Return the [x, y] coordinate for the center point of the cell that contains the specified text.  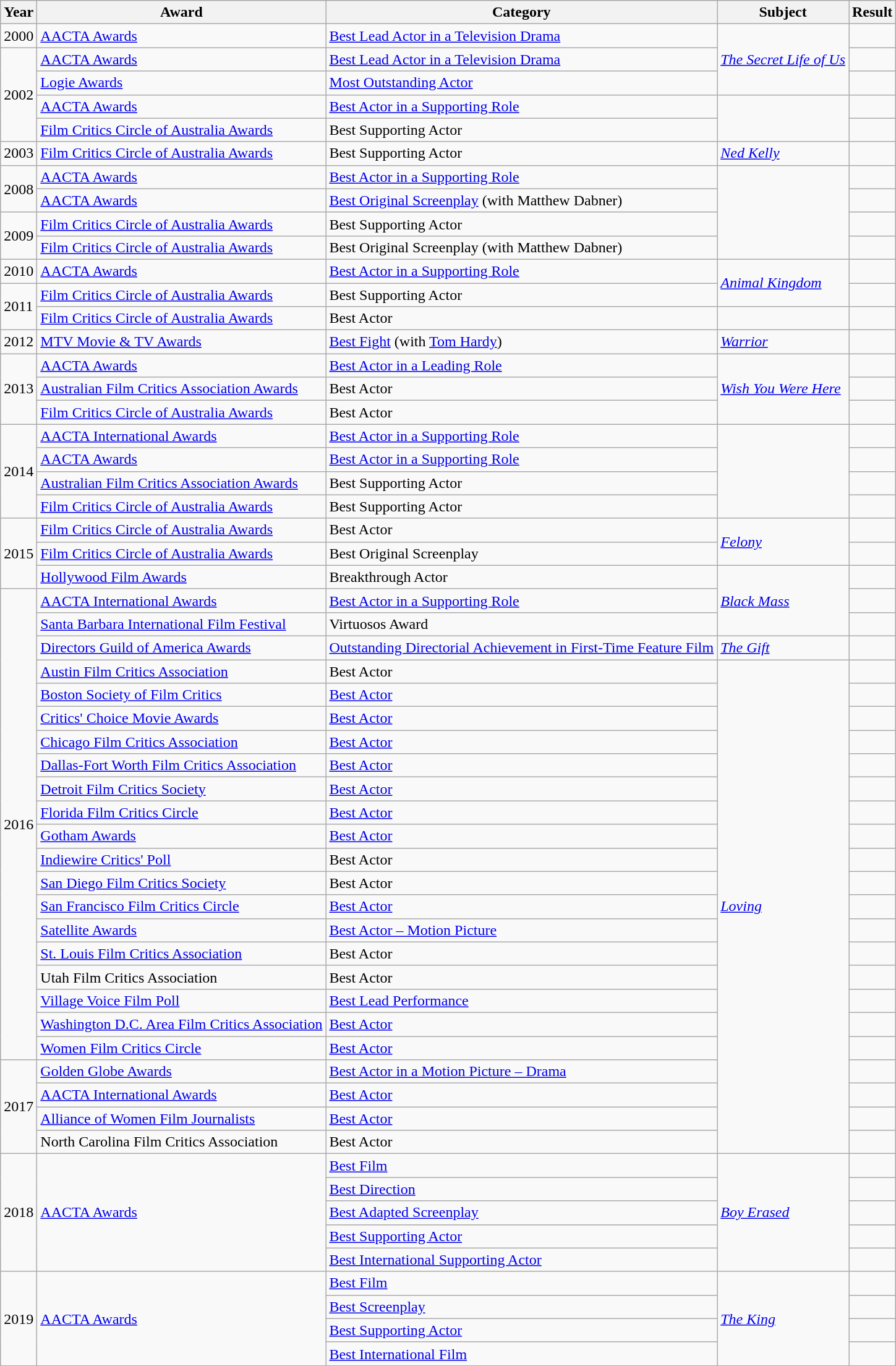
Boy Erased [783, 1213]
St. Louis Film Critics Association [182, 954]
Alliance of Women Film Journalists [182, 1119]
Wish You Were Here [783, 389]
Category [522, 12]
Outstanding Directorial Achievement in First-Time Feature Film [522, 647]
Loving [783, 907]
Village Voice Film Poll [182, 1001]
Best Direction [522, 1189]
Indiewire Critics' Poll [182, 860]
2003 [19, 153]
The Secret Life of Us [783, 59]
Washington D.C. Area Film Critics Association [182, 1024]
2015 [19, 553]
2012 [19, 342]
Critics' Choice Movie Awards [182, 719]
2014 [19, 471]
2016 [19, 824]
Best Adapted Screenplay [522, 1213]
Best Actor in a Leading Role [522, 365]
Best Fight (with Tom Hardy) [522, 342]
2009 [19, 236]
Chicago Film Critics Association [182, 742]
2011 [19, 307]
Utah Film Critics Association [182, 977]
Austin Film Critics Association [182, 671]
Subject [783, 12]
The Gift [783, 647]
2019 [19, 1318]
Hollywood Film Awards [182, 577]
San Francisco Film Critics Circle [182, 907]
Directors Guild of America Awards [182, 647]
Best Lead Performance [522, 1001]
Best Actor – Motion Picture [522, 930]
2010 [19, 271]
Boston Society of Film Critics [182, 695]
North Carolina Film Critics Association [182, 1142]
Black Mass [783, 600]
The King [783, 1318]
Detroit Film Critics Society [182, 789]
Result [872, 12]
Logie Awards [182, 83]
Golden Globe Awards [182, 1072]
2002 [19, 95]
Santa Barbara International Film Festival [182, 624]
Best Original Screenplay [522, 553]
Best International Film [522, 1354]
Gotham Awards [182, 836]
Most Outstanding Actor [522, 83]
Satellite Awards [182, 930]
Best Actor in a Motion Picture – Drama [522, 1072]
MTV Movie & TV Awards [182, 342]
Dallas-Fort Worth Film Critics Association [182, 766]
Breakthrough Actor [522, 577]
Florida Film Critics Circle [182, 813]
2013 [19, 389]
2018 [19, 1213]
2000 [19, 36]
Year [19, 12]
Best International Supporting Actor [522, 1260]
Women Film Critics Circle [182, 1048]
San Diego Film Critics Society [182, 883]
Best Screenplay [522, 1307]
2008 [19, 189]
Warrior [783, 342]
Animal Kingdom [783, 283]
2017 [19, 1107]
Felony [783, 542]
Virtuosos Award [522, 624]
Award [182, 12]
Ned Kelly [783, 153]
